Scan for the cell matching the given text and deliver its (x, y) coordinate at center. 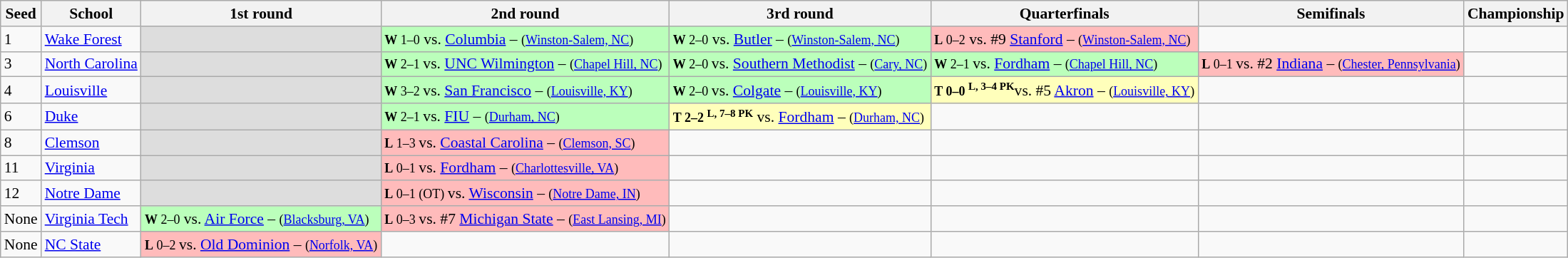
2nd round (525, 14)
W 2–0 vs. Butler – (Winston-Salem, NC) (800, 39)
Virginia Tech (91, 219)
L 1–3 vs. Coastal Carolina – (Clemson, SC) (525, 143)
Louisville (91, 90)
T 0–0 L, 3–4 PKvs. #5 Akron – (Louisville, KY) (1064, 90)
11 (21, 168)
W 2–0 vs. Colgate – (Louisville, KY) (800, 90)
8 (21, 143)
Seed (21, 14)
Clemson (91, 143)
12 (21, 194)
W 2–1 vs. FIU – (Durham, NC) (525, 117)
L 0–1 vs. Fordham – (Charlottesville, VA) (525, 168)
NC State (91, 244)
1 (21, 39)
3rd round (800, 14)
School (91, 14)
L 0–2 vs. #9 Stanford – (Winston-Salem, NC) (1064, 39)
3 (21, 64)
Notre Dame (91, 194)
L 0–1 (OT) vs. Wisconsin – (Notre Dame, IN) (525, 194)
W 2–0 vs. Southern Methodist – (Cary, NC) (800, 64)
North Carolina (91, 64)
Quarterfinals (1064, 14)
6 (21, 117)
Duke (91, 117)
Wake Forest (91, 39)
Semifinals (1331, 14)
Virginia (91, 168)
Championship (1516, 14)
T 2–2 L, 7–8 PK vs. Fordham – (Durham, NC) (800, 117)
W 1–0 vs. Columbia – (Winston-Salem, NC) (525, 39)
4 (21, 90)
L 0–1 vs. #2 Indiana – (Chester, Pennsylvania) (1331, 64)
W 2–1 vs. UNC Wilmington – (Chapel Hill, NC) (525, 64)
L 0–3 vs. #7 Michigan State – (East Lansing, MI) (525, 219)
W 2–0 vs. Air Force – (Blacksburg, VA) (261, 219)
L 0–2 vs. Old Dominion – (Norfolk, VA) (261, 244)
W 3–2 vs. San Francisco – (Louisville, KY) (525, 90)
W 2–1 vs. Fordham – (Chapel Hill, NC) (1064, 64)
1st round (261, 14)
